Detect which cell encompasses the target text, then output its (X, Y) center coordinate. 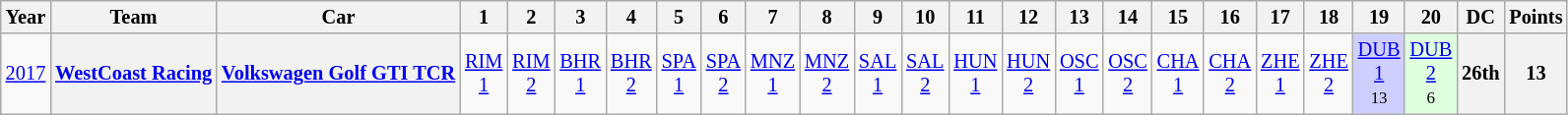
HUN2 (1028, 74)
Car (339, 17)
6 (723, 17)
DUB26 (1430, 74)
SPA2 (723, 74)
Year (26, 17)
3 (580, 17)
OSC2 (1127, 74)
4 (631, 17)
CHA1 (1178, 74)
DUB113 (1379, 74)
2 (531, 17)
RIM1 (484, 74)
20 (1430, 17)
CHA2 (1229, 74)
15 (1178, 17)
7 (772, 17)
16 (1229, 17)
1 (484, 17)
MNZ1 (772, 74)
5 (680, 17)
19 (1379, 17)
ZHE1 (1280, 74)
12 (1028, 17)
17 (1280, 17)
SAL1 (878, 74)
MNZ2 (827, 74)
Points (1535, 17)
18 (1328, 17)
11 (975, 17)
9 (878, 17)
BHR2 (631, 74)
SPA1 (680, 74)
2017 (26, 74)
Team (134, 17)
SAL2 (925, 74)
HUN1 (975, 74)
RIM2 (531, 74)
14 (1127, 17)
Volkswagen Golf GTI TCR (339, 74)
10 (925, 17)
8 (827, 17)
DC (1480, 17)
OSC1 (1079, 74)
WestCoast Racing (134, 74)
26th (1480, 74)
ZHE2 (1328, 74)
BHR1 (580, 74)
